Identify which cell holds the provided text, then report its (X, Y) central coordinate. 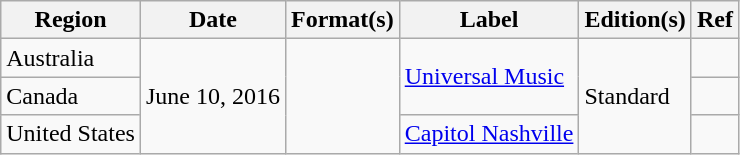
Region (71, 20)
Date (212, 20)
Canada (71, 96)
Ref (714, 20)
Label (489, 20)
United States (71, 134)
Format(s) (343, 20)
Universal Music (489, 77)
Standard (635, 96)
Capitol Nashville (489, 134)
June 10, 2016 (212, 96)
Edition(s) (635, 20)
Australia (71, 58)
